For the text-containing cell, return its midpoint in (x, y) coordinate format. 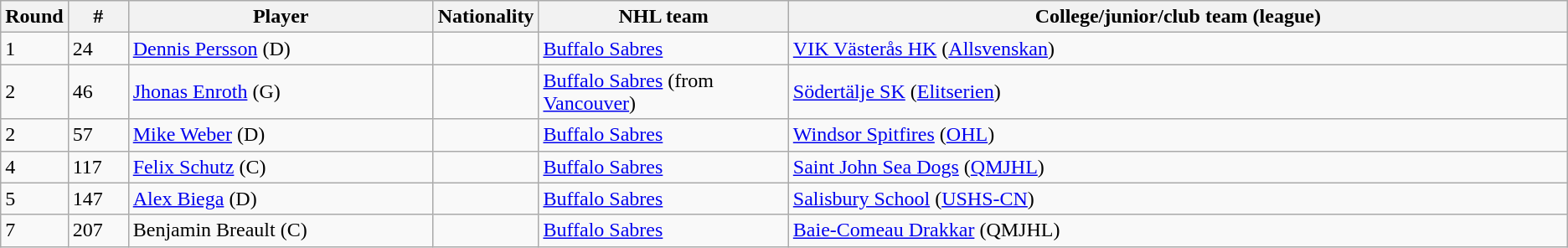
Benjamin Breault (C) (281, 230)
Player (281, 17)
117 (98, 167)
NHL team (663, 17)
Saint John Sea Dogs (QMJHL) (1178, 167)
College/junior/club team (league) (1178, 17)
7 (34, 230)
# (98, 17)
Felix Schutz (C) (281, 167)
Jhonas Enroth (G) (281, 92)
VIK Västerås HK (Allsvenskan) (1178, 49)
1 (34, 49)
Salisbury School (USHS-CN) (1178, 199)
5 (34, 199)
Alex Biega (D) (281, 199)
Windsor Spitfires (OHL) (1178, 135)
57 (98, 135)
Baie-Comeau Drakkar (QMJHL) (1178, 230)
147 (98, 199)
24 (98, 49)
Buffalo Sabres (from Vancouver) (663, 92)
Södertälje SK (Elitserien) (1178, 92)
4 (34, 167)
46 (98, 92)
Mike Weber (D) (281, 135)
Round (34, 17)
207 (98, 230)
Dennis Persson (D) (281, 49)
Nationality (486, 17)
